Extract the (X, Y) coordinate from the center of the cell holding the provided text.  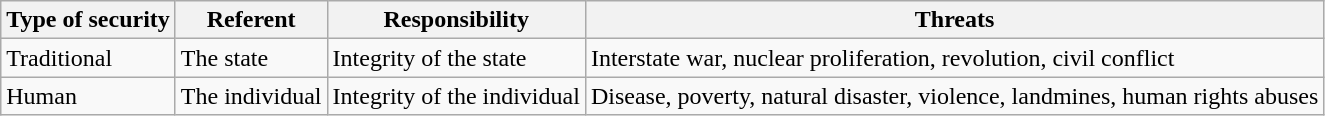
Type of security (88, 20)
Traditional (88, 58)
The individual (251, 96)
Referent (251, 20)
Human (88, 96)
Integrity of the individual (456, 96)
Interstate war, nuclear proliferation, revolution, civil conflict (954, 58)
Responsibility (456, 20)
The state (251, 58)
Threats (954, 20)
Integrity of the state (456, 58)
Disease, poverty, natural disaster, violence, landmines, human rights abuses (954, 96)
